Scan for the cell matching the given text and deliver its (x, y) coordinate at center. 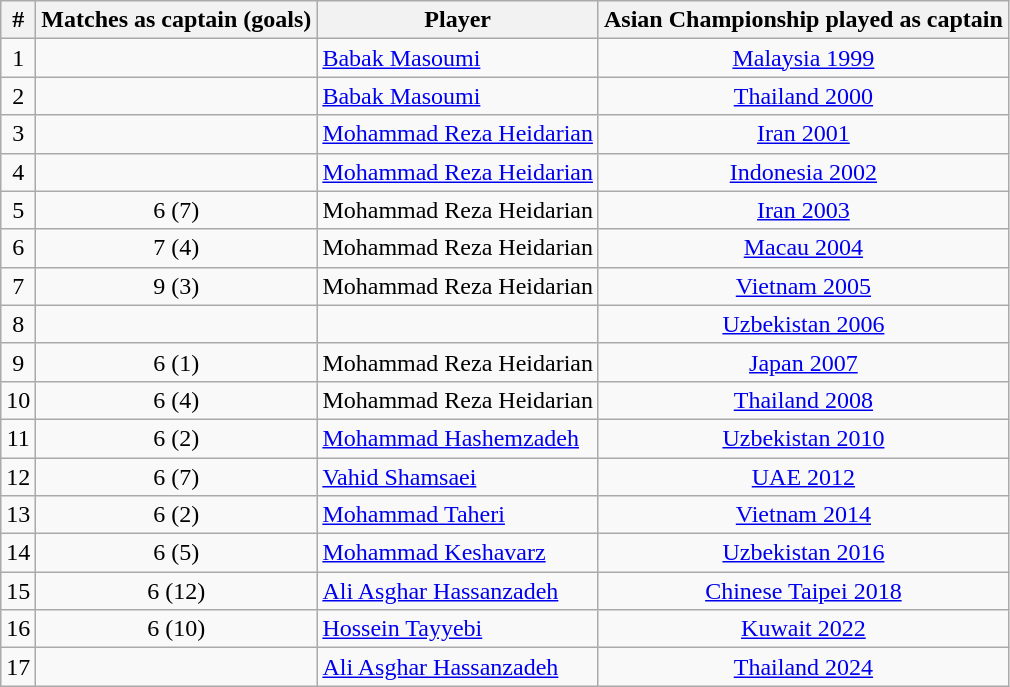
Player (458, 20)
Mohammad Hashemzadeh (458, 438)
Chinese Taipei 2018 (803, 591)
6 (18, 248)
Kuwait 2022 (803, 629)
5 (18, 210)
9 (18, 362)
Mohammad Keshavarz (458, 553)
Hossein Tayyebi (458, 629)
17 (18, 667)
2 (18, 96)
7 (18, 286)
1 (18, 58)
Uzbekistan 2016 (803, 553)
6 (4) (176, 400)
10 (18, 400)
Thailand 2000 (803, 96)
7 (4) (176, 248)
16 (18, 629)
6 (5) (176, 553)
Iran 2001 (803, 134)
Iran 2003 (803, 210)
Vahid Shamsaei (458, 477)
Thailand 2024 (803, 667)
Vietnam 2014 (803, 515)
4 (18, 172)
Asian Championship played as captain (803, 20)
13 (18, 515)
Thailand 2008 (803, 400)
Malaysia 1999 (803, 58)
Macau 2004 (803, 248)
Uzbekistan 2006 (803, 324)
12 (18, 477)
Indonesia 2002 (803, 172)
9 (3) (176, 286)
3 (18, 134)
Mohammad Taheri (458, 515)
# (18, 20)
UAE 2012 (803, 477)
6 (12) (176, 591)
Japan 2007 (803, 362)
Matches as captain (goals) (176, 20)
Uzbekistan 2010 (803, 438)
8 (18, 324)
14 (18, 553)
11 (18, 438)
Vietnam 2005 (803, 286)
6 (1) (176, 362)
6 (10) (176, 629)
15 (18, 591)
